Identify which cell holds the provided text, then report its [X, Y] central coordinate. 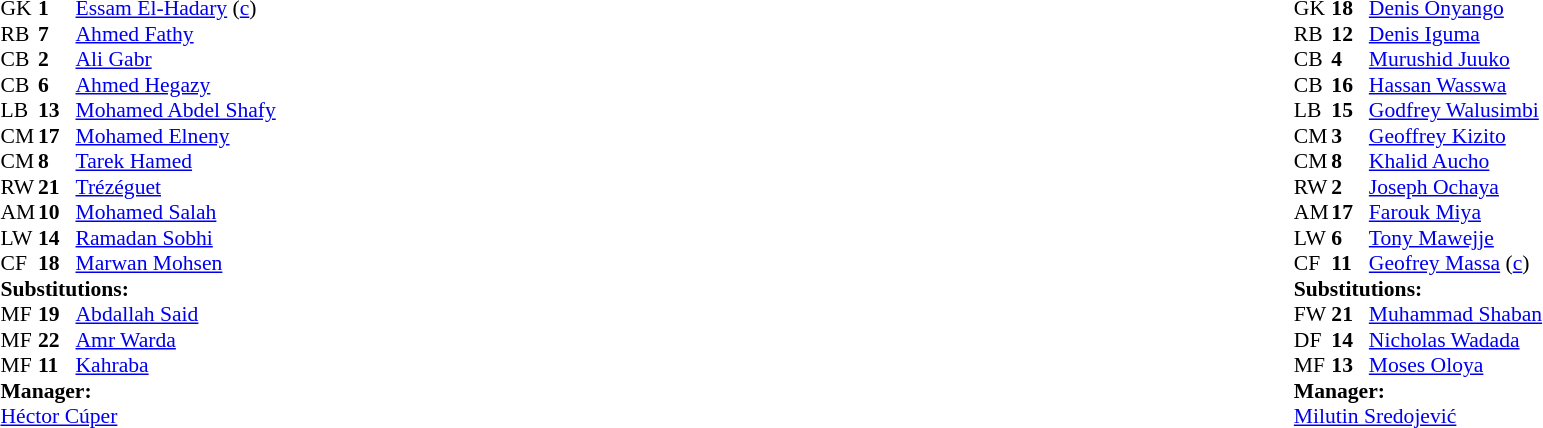
Geoffrey Kizito [1456, 136]
Tarek Hamed [176, 161]
4 [1350, 59]
Trézéguet [176, 187]
Murushid Juuko [1456, 59]
Amr Warda [176, 340]
Ahmed Hegazy [176, 85]
Ali Gabr [176, 59]
DF [1313, 340]
Mohamed Salah [176, 213]
Godfrey Walusimbi [1456, 111]
Ramadan Sobhi [176, 238]
10 [57, 213]
Kahraba [176, 365]
7 [57, 34]
Farouk Miya [1456, 213]
Tony Mawejje [1456, 238]
Mohamed Abdel Shafy [176, 111]
Moses Oloya [1456, 365]
Geofrey Massa (c) [1456, 263]
19 [57, 315]
Ahmed Fathy [176, 34]
3 [1350, 136]
Khalid Aucho [1456, 161]
22 [57, 340]
15 [1350, 111]
Denis Iguma [1456, 34]
Mohamed Elneny [176, 136]
Muhammad Shaban [1456, 315]
Joseph Ochaya [1456, 187]
Nicholas Wadada [1456, 340]
FW [1313, 315]
12 [1350, 34]
16 [1350, 85]
18 [57, 263]
Hassan Wasswa [1456, 85]
Marwan Mohsen [176, 263]
Abdallah Said [176, 315]
